From the cell containing the given text, extract its center point as (x, y) coordinate. 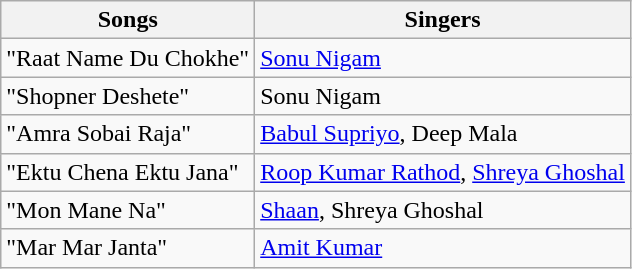
"Raat Name Du Chokhe" (128, 58)
Amit Kumar (443, 248)
Songs (128, 20)
Roop Kumar Rathod, Shreya Ghoshal (443, 172)
"Mon Mane Na" (128, 210)
Babul Supriyo, Deep Mala (443, 134)
"Amra Sobai Raja" (128, 134)
Singers (443, 20)
Shaan, Shreya Ghoshal (443, 210)
"Shopner Deshete" (128, 96)
"Ektu Chena Ektu Jana" (128, 172)
"Mar Mar Janta" (128, 248)
